Capture the cell that displays the provided text and extract its [x, y] central coordinate. 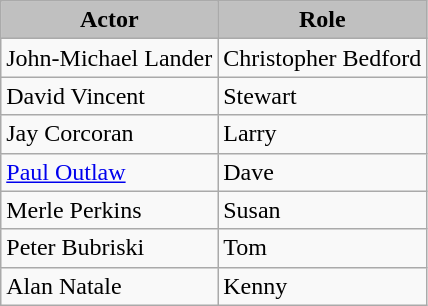
Larry [322, 134]
Alan Natale [110, 286]
Merle Perkins [110, 210]
Christopher Bedford [322, 58]
Paul Outlaw [110, 172]
Tom [322, 248]
Role [322, 20]
Dave [322, 172]
Kenny [322, 286]
David Vincent [110, 96]
John-Michael Lander [110, 58]
Susan [322, 210]
Peter Bubriski [110, 248]
Jay Corcoran [110, 134]
Actor [110, 20]
Stewart [322, 96]
